Output the [X, Y] coordinate of the center of the cell containing the given text.  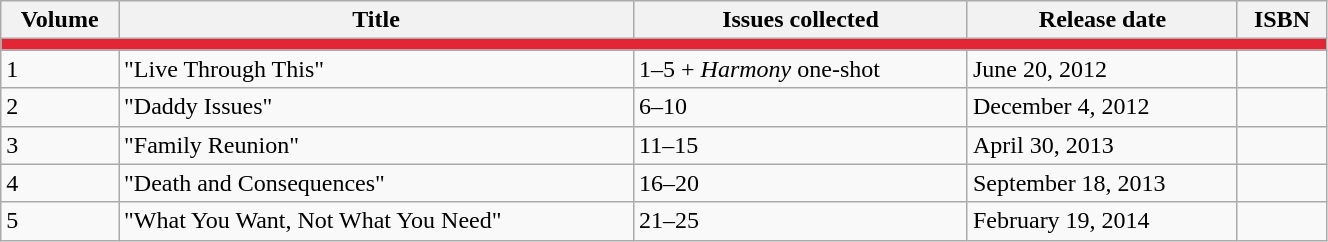
11–15 [801, 145]
Title [376, 20]
1 [60, 69]
"Family Reunion" [376, 145]
Release date [1102, 20]
Issues collected [801, 20]
"Daddy Issues" [376, 107]
December 4, 2012 [1102, 107]
16–20 [801, 183]
June 20, 2012 [1102, 69]
"Live Through This" [376, 69]
6–10 [801, 107]
1–5 + Harmony one-shot [801, 69]
ISBN [1282, 20]
February 19, 2014 [1102, 221]
April 30, 2013 [1102, 145]
September 18, 2013 [1102, 183]
"What You Want, Not What You Need" [376, 221]
2 [60, 107]
3 [60, 145]
5 [60, 221]
"Death and Consequences" [376, 183]
Volume [60, 20]
4 [60, 183]
21–25 [801, 221]
